Locate the cell with the specified text and output its (x, y) center coordinate. 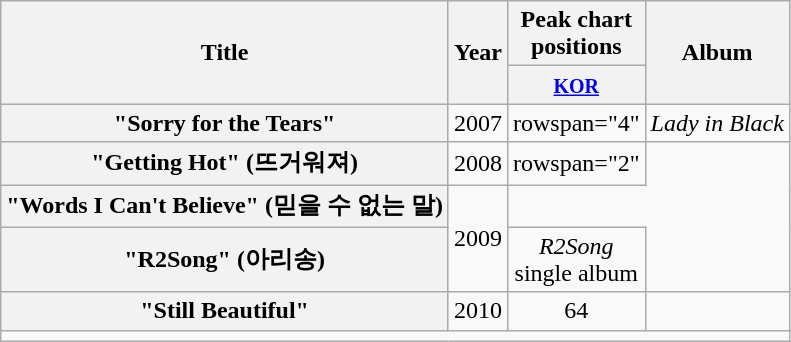
"R2Song" (아리송) (225, 260)
2009 (478, 238)
64 (577, 311)
"Still Beautiful" (225, 311)
rowspan="2" (577, 164)
"Getting Hot" (뜨거워져) (225, 164)
Peak chart positions (577, 34)
KOR (577, 85)
Title (225, 52)
R2Song single album (577, 260)
"Words I Can't Believe" (믿을 수 없는 말) (225, 206)
2007 (478, 123)
Lady in Black (717, 123)
Year (478, 52)
rowspan="4" (577, 123)
2008 (478, 164)
"Sorry for the Tears" (225, 123)
2010 (478, 311)
Album (717, 52)
